Find where the given text appears and provide that cell's center as [x, y] coordinate. 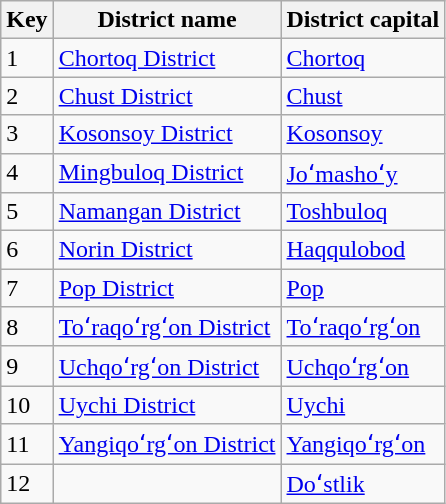
District name [167, 20]
Toʻraqoʻrgʻon District [167, 327]
Toshbuloq [363, 212]
Pop [363, 288]
Key [27, 20]
Kosonsoy [363, 134]
2 [27, 96]
Pop District [167, 288]
11 [27, 444]
Uchqoʻrgʻon District [167, 366]
Doʻstlik [363, 484]
District capital [363, 20]
Uchqoʻrgʻon [363, 366]
10 [27, 405]
Norin District [167, 250]
8 [27, 327]
Uychi District [167, 405]
Yangiqoʻrgʻon [363, 444]
12 [27, 484]
5 [27, 212]
Toʻraqoʻrgʻon [363, 327]
Chortoq [363, 58]
Namangan District [167, 212]
6 [27, 250]
7 [27, 288]
Haqqulobod [363, 250]
Chortoq District [167, 58]
4 [27, 173]
3 [27, 134]
1 [27, 58]
Chust District [167, 96]
Joʻmashoʻy [363, 173]
Chust [363, 96]
Kosonsoy District [167, 134]
Uychi [363, 405]
9 [27, 366]
Yangiqoʻrgʻon District [167, 444]
Mingbuloq District [167, 173]
